Capture the cell that displays the provided text and extract its (x, y) central coordinate. 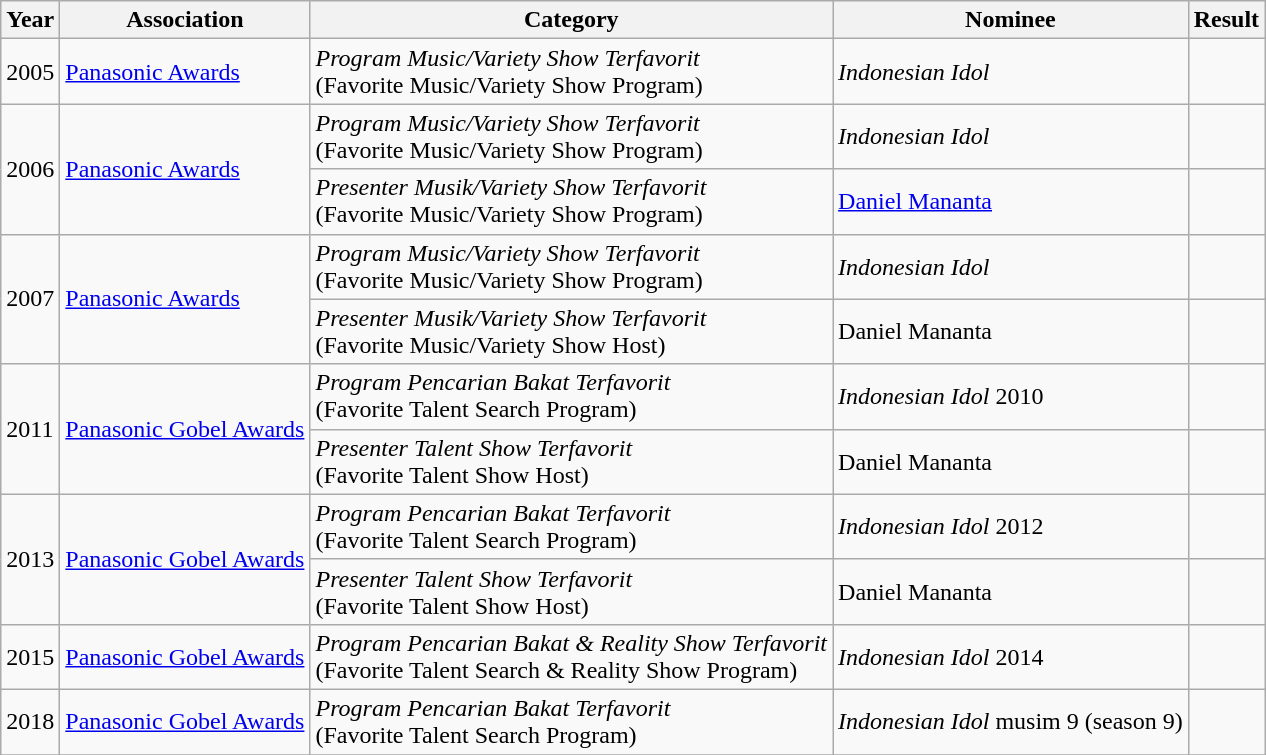
Presenter Musik/Variety Show Terfavorit(Favorite Music/Variety Show Host) (572, 332)
2018 (30, 722)
Result (1226, 20)
2015 (30, 656)
2011 (30, 429)
2005 (30, 72)
2006 (30, 169)
Program Pencarian Bakat & Reality Show Terfavorit(Favorite Talent Search & Reality Show Program) (572, 656)
Category (572, 20)
Presenter Musik/Variety Show Terfavorit(Favorite Music/Variety Show Program) (572, 202)
2013 (30, 559)
Indonesian Idol musim 9 (season 9) (1011, 722)
Indonesian Idol 2014 (1011, 656)
Year (30, 20)
Indonesian Idol 2010 (1011, 396)
Indonesian Idol 2012 (1011, 526)
Association (185, 20)
Nominee (1011, 20)
2007 (30, 299)
